From the cell containing the given text, extract its center point as (X, Y) coordinate. 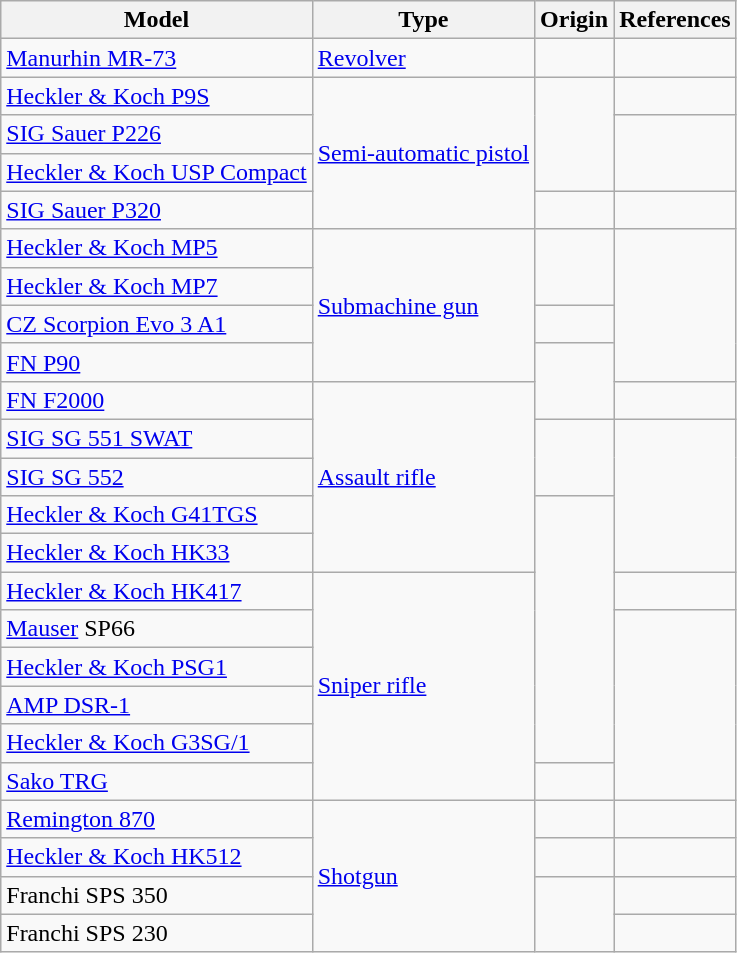
Semi-automatic pistol (423, 153)
Heckler & Koch HK33 (156, 553)
Revolver (423, 58)
References (676, 20)
Shotgun (423, 876)
Heckler & Koch MP5 (156, 248)
Heckler & Koch PSG1 (156, 667)
Franchi SPS 230 (156, 933)
Heckler & Koch HK417 (156, 591)
Submachine gun (423, 305)
Heckler & Koch P9S (156, 96)
FN F2000 (156, 400)
Manurhin MR-73 (156, 58)
Heckler & Koch USP Compact (156, 172)
Heckler & Koch G41TGS (156, 515)
Assault rifle (423, 476)
Remington 870 (156, 819)
SIG SG 552 (156, 477)
Model (156, 20)
SIG Sauer P226 (156, 134)
CZ Scorpion Evo 3 A1 (156, 324)
Franchi SPS 350 (156, 895)
Mauser SP66 (156, 629)
Type (423, 20)
Sniper rifle (423, 686)
AMP DSR-1 (156, 705)
Origin (574, 20)
Heckler & Koch G3SG/1 (156, 743)
SIG Sauer P320 (156, 210)
SIG SG 551 SWAT (156, 438)
Sako TRG (156, 781)
FN P90 (156, 362)
Heckler & Koch HK512 (156, 857)
Heckler & Koch MP7 (156, 286)
